Detect which cell encompasses the target text, then output its (X, Y) center coordinate. 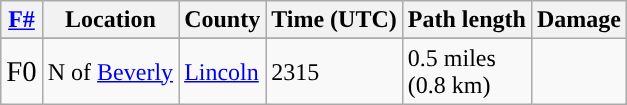
0.5 miles (0.8 km) (466, 72)
F# (22, 20)
F0 (22, 72)
N of Beverly (110, 72)
2315 (334, 72)
County (222, 20)
Time (UTC) (334, 20)
Damage (578, 20)
Location (110, 20)
Path length (466, 20)
Lincoln (222, 72)
